From the cell containing the given text, extract its center point as [x, y] coordinate. 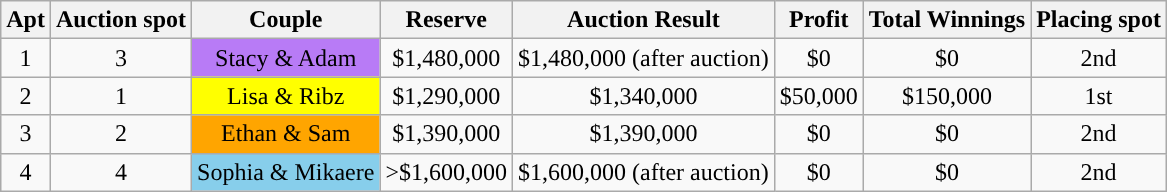
$50,000 [818, 96]
Reserve [446, 20]
Sophia & Mikaere [286, 172]
Lisa & Ribz [286, 96]
$150,000 [946, 96]
Placing spot [1099, 20]
Apt [26, 20]
Profit [818, 20]
Auction spot [120, 20]
1st [1099, 96]
$1,290,000 [446, 96]
$1,480,000 [446, 58]
Total Winnings [946, 20]
Auction Result [644, 20]
Couple [286, 20]
>$1,600,000 [446, 172]
Ethan & Sam [286, 134]
$1,600,000 (after auction) [644, 172]
$1,340,000 [644, 96]
Stacy & Adam [286, 58]
$1,480,000 (after auction) [644, 58]
